Locate the cell with the specified text and output its [x, y] center coordinate. 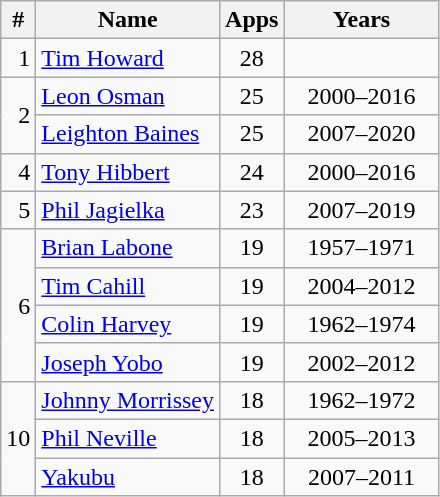
4 [18, 172]
1962–1972 [362, 400]
Phil Neville [128, 438]
Joseph Yobo [128, 362]
2002–2012 [362, 362]
2007–2019 [362, 210]
2007–2020 [362, 134]
1 [18, 58]
2005–2013 [362, 438]
Years [362, 20]
2007–2011 [362, 477]
1962–1974 [362, 324]
Leon Osman [128, 96]
Tim Howard [128, 58]
24 [252, 172]
Tim Cahill [128, 286]
2 [18, 115]
Tony Hibbert [128, 172]
2004–2012 [362, 286]
Johnny Morrissey [128, 400]
1957–1971 [362, 248]
23 [252, 210]
28 [252, 58]
6 [18, 305]
10 [18, 438]
5 [18, 210]
Phil Jagielka [128, 210]
# [18, 20]
Leighton Baines [128, 134]
Yakubu [128, 477]
Brian Labone [128, 248]
Colin Harvey [128, 324]
Name [128, 20]
Apps [252, 20]
